Pinpoint the cell where the given text exists, returning its (X, Y) midpoint coordinate. 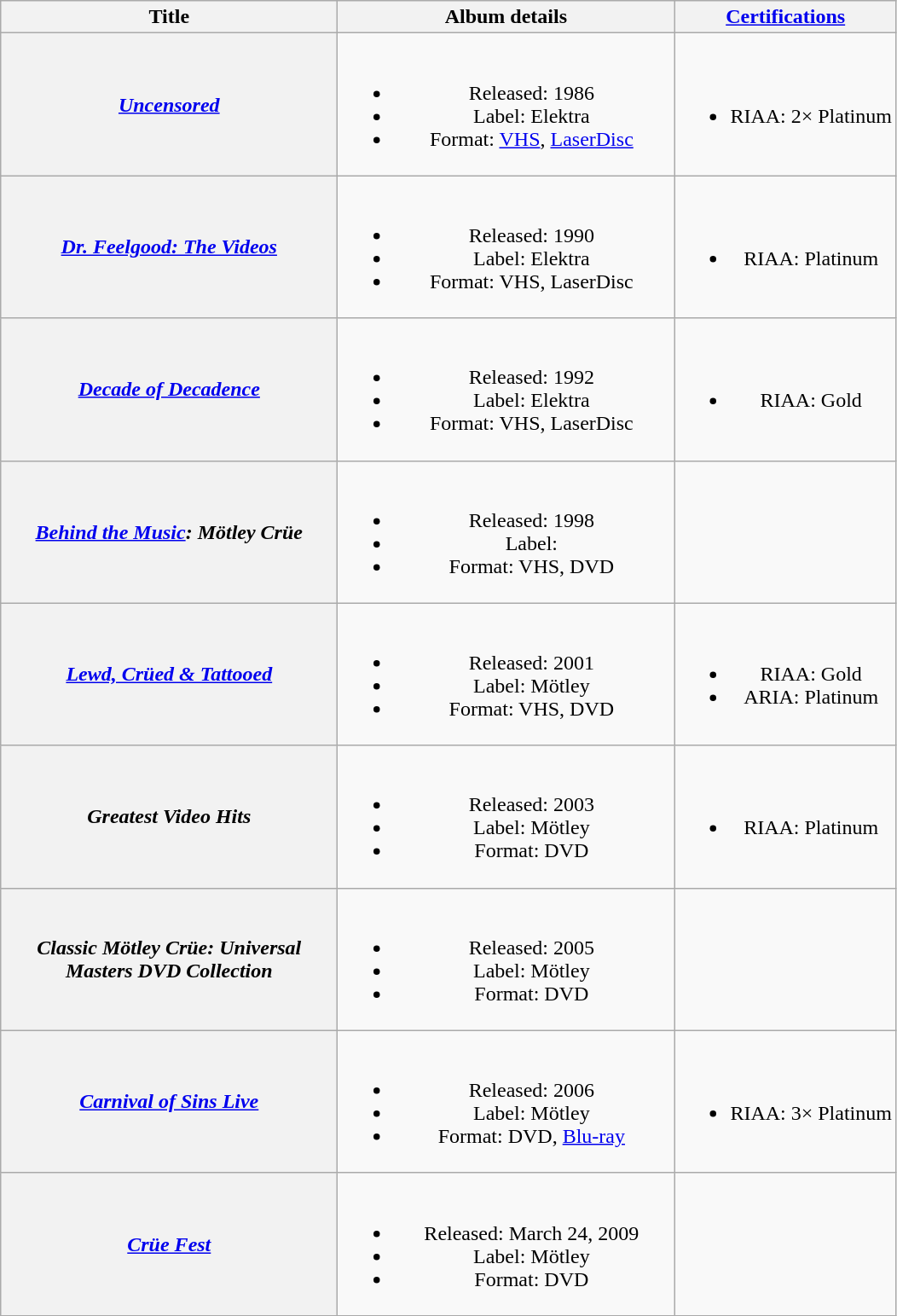
Certifications (786, 17)
Lewd, Crüed & Tattooed (169, 674)
Dr. Feelgood: The Videos (169, 247)
Decade of Decadence (169, 389)
Released: 1986Label: ElektraFormat: VHS, LaserDisc (506, 104)
Released: March 24, 2009Label: MötleyFormat: DVD (506, 1244)
RIAA: 3× Platinum (786, 1102)
Released: 1998Label:Format: VHS, DVD (506, 532)
Classic Mötley Crüe: Universal Masters DVD Collection (169, 959)
RIAA: 2× Platinum (786, 104)
Released: 2006Label: MötleyFormat: DVD, Blu-ray (506, 1102)
Album details (506, 17)
RIAA: GoldARIA: Platinum (786, 674)
Behind the Music: Mötley Crüe (169, 532)
Uncensored (169, 104)
Released: 1990Label: ElektraFormat: VHS, LaserDisc (506, 247)
Carnival of Sins Live (169, 1102)
Crüe Fest (169, 1244)
RIAA: Gold (786, 389)
Released: 1992Label: ElektraFormat: VHS, LaserDisc (506, 389)
Released: 2003Label: MötleyFormat: DVD (506, 817)
Released: 2001Label: MötleyFormat: VHS, DVD (506, 674)
Released: 2005Label: MötleyFormat: DVD (506, 959)
Title (169, 17)
Greatest Video Hits (169, 817)
